Identify which cell holds the provided text, then report its [x, y] central coordinate. 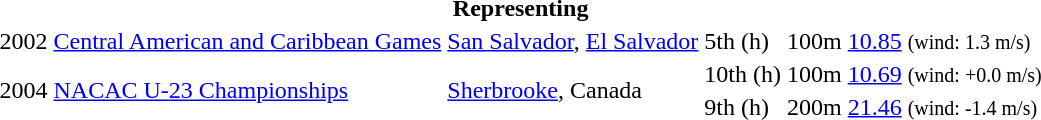
San Salvador, El Salvador [573, 41]
10th (h) [743, 74]
5th (h) [743, 41]
Central American and Caribbean Games [248, 41]
